For the text-containing cell, return its midpoint in (x, y) coordinate format. 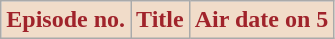
Episode no. (66, 20)
Title (160, 20)
Air date on 5 (262, 20)
